Scan for the cell matching the given text and deliver its (x, y) coordinate at center. 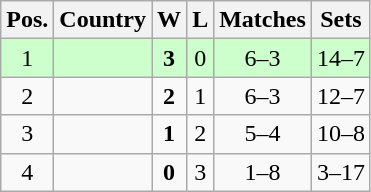
3–17 (340, 172)
Matches (263, 20)
14–7 (340, 58)
4 (28, 172)
10–8 (340, 134)
W (170, 20)
Pos. (28, 20)
L (200, 20)
Country (103, 20)
12–7 (340, 96)
Sets (340, 20)
5–4 (263, 134)
1–8 (263, 172)
